Scan for the cell matching the given text and deliver its [x, y] coordinate at center. 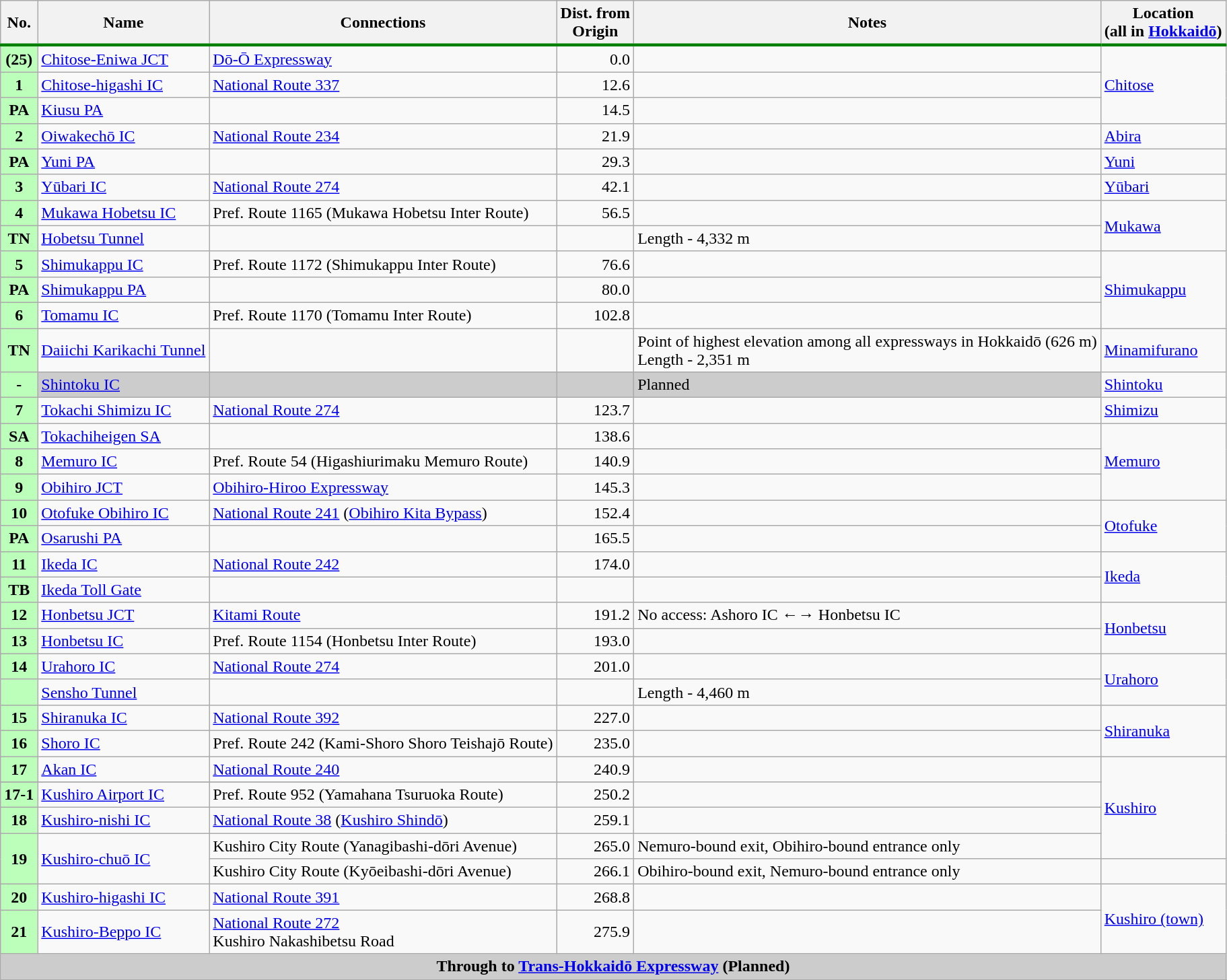
Chitose-higashi IC [124, 85]
Abira [1163, 136]
Minamifurano [1163, 350]
174.0 [595, 564]
123.7 [595, 411]
Ikeda Toll Gate [124, 590]
Kushiro-chuō IC [124, 859]
Mukawa [1163, 225]
Otofuke Obihiro IC [124, 513]
Pref. Route 1154 (Honbetsu Inter Route) [383, 641]
Honbetsu JCT [124, 615]
National Route 38 (Kushiro Shindō) [383, 820]
Tokachi Shimizu IC [124, 411]
259.1 [595, 820]
Honbetsu [1163, 628]
Yūbari [1163, 187]
10 [19, 513]
National Route 337 [383, 85]
227.0 [595, 717]
4 [19, 213]
Pref. Route 54 (Higashiurimaku Memuro Route) [383, 462]
Sensho Tunnel [124, 692]
Ikeda IC [124, 564]
Yuni [1163, 162]
Kitami Route [383, 615]
Kushiro City Route (Yanagibashi-dōri Avenue) [383, 846]
Shintoku IC [124, 385]
Oiwakechō IC [124, 136]
0.0 [595, 59]
National Route 391 [383, 897]
Shimizu [1163, 411]
Connections [383, 23]
Pref. Route 1172 (Shimukappu Inter Route) [383, 264]
240.9 [595, 769]
29.3 [595, 162]
19 [19, 859]
102.8 [595, 315]
National Route 242 [383, 564]
17 [19, 769]
- [19, 385]
56.5 [595, 213]
Name [124, 23]
TB [19, 590]
2 [19, 136]
Urahoro [1163, 679]
Kushiro-Beppo IC [124, 932]
Notes [868, 23]
12 [19, 615]
7 [19, 411]
235.0 [595, 743]
14.5 [595, 110]
265.0 [595, 846]
201.0 [595, 666]
Honbetsu IC [124, 641]
20 [19, 897]
11 [19, 564]
15 [19, 717]
Point of highest elevation among all expressways in Hokkaidō (626 m)Length - 2,351 m [868, 350]
National Route 234 [383, 136]
1 [19, 85]
12.6 [595, 85]
Shimukappu PA [124, 289]
17-1 [19, 795]
3 [19, 187]
9 [19, 487]
Otofuke [1163, 526]
193.0 [595, 641]
250.2 [595, 795]
Urahoro IC [124, 666]
8 [19, 462]
Chitose [1163, 84]
Tokachiheigen SA [124, 436]
No. [19, 23]
Pref. Route 1165 (Mukawa Hobetsu Inter Route) [383, 213]
Kushiro Airport IC [124, 795]
21.9 [595, 136]
SA [19, 436]
42.1 [595, 187]
Shoro IC [124, 743]
Location(all in Hokkaidō) [1163, 23]
Obihiro-bound exit, Nemuro-bound entrance only [868, 872]
Memuro [1163, 462]
Kushiro [1163, 808]
National Route 240 [383, 769]
138.6 [595, 436]
Chitose-Eniwa JCT [124, 59]
Memuro IC [124, 462]
5 [19, 264]
145.3 [595, 487]
18 [19, 820]
Pref. Route 1170 (Tomamu Inter Route) [383, 315]
21 [19, 932]
Yūbari IC [124, 187]
Obihiro-Hiroo Expressway [383, 487]
191.2 [595, 615]
16 [19, 743]
National Route 392 [383, 717]
275.9 [595, 932]
Through to Trans-Hokkaidō Expressway (Planned) [613, 967]
80.0 [595, 289]
No access: Ashoro IC ←→ Honbetsu IC [868, 615]
Shimukappu IC [124, 264]
165.5 [595, 538]
Shintoku [1163, 385]
Kushiro-nishi IC [124, 820]
268.8 [595, 897]
14 [19, 666]
Length - 4,460 m [868, 692]
266.1 [595, 872]
National Route 241 (Obihiro Kita Bypass) [383, 513]
Tomamu IC [124, 315]
(25) [19, 59]
152.4 [595, 513]
Kushiro (town) [1163, 919]
6 [19, 315]
Kushiro City Route (Kyōeibashi-dōri Avenue) [383, 872]
Daiichi Karikachi Tunnel [124, 350]
Planned [868, 385]
Shiranuka IC [124, 717]
Pref. Route 952 (Yamahana Tsuruoka Route) [383, 795]
Kiusu PA [124, 110]
Dō-Ō Expressway [383, 59]
13 [19, 641]
Dist. fromOrigin [595, 23]
National Route 272Kushiro Nakashibetsu Road [383, 932]
Length - 4,332 m [868, 238]
76.6 [595, 264]
Yuni PA [124, 162]
Kushiro-higashi IC [124, 897]
Akan IC [124, 769]
Mukawa Hobetsu IC [124, 213]
Nemuro-bound exit, Obihiro-bound entrance only [868, 846]
Pref. Route 242 (Kami-Shoro Shoro Teishajō Route) [383, 743]
Hobetsu Tunnel [124, 238]
140.9 [595, 462]
Ikeda [1163, 577]
Osarushi PA [124, 538]
Obihiro JCT [124, 487]
Shiranuka [1163, 730]
Shimukappu [1163, 289]
